Provide the [x, y] coordinate of the cell's center where the given text is located.  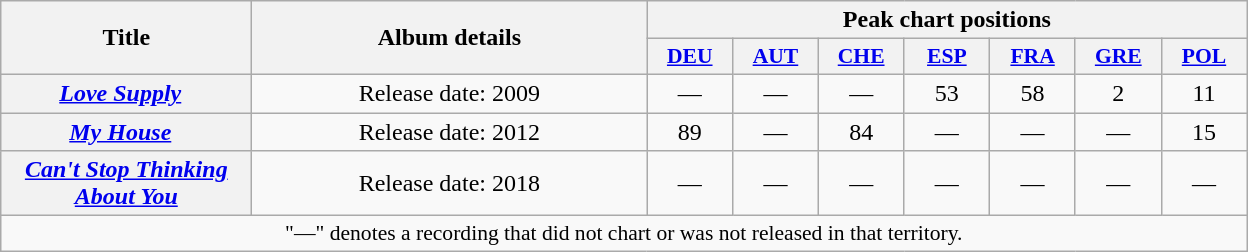
58 [1033, 93]
DEU [690, 57]
Can't Stop Thinking About You [126, 184]
POL [1204, 57]
My House [126, 131]
Love Supply [126, 93]
Title [126, 38]
Album details [450, 38]
CHE [861, 57]
Release date: 2009 [450, 93]
AUT [776, 57]
15 [1204, 131]
84 [861, 131]
"—" denotes a recording that did not chart or was not released in that territory. [624, 234]
FRA [1033, 57]
89 [690, 131]
2 [1118, 93]
11 [1204, 93]
Release date: 2012 [450, 131]
Peak chart positions [947, 20]
53 [947, 93]
Release date: 2018 [450, 184]
ESP [947, 57]
GRE [1118, 57]
